Find where the given text appears and provide that cell's center as (X, Y) coordinate. 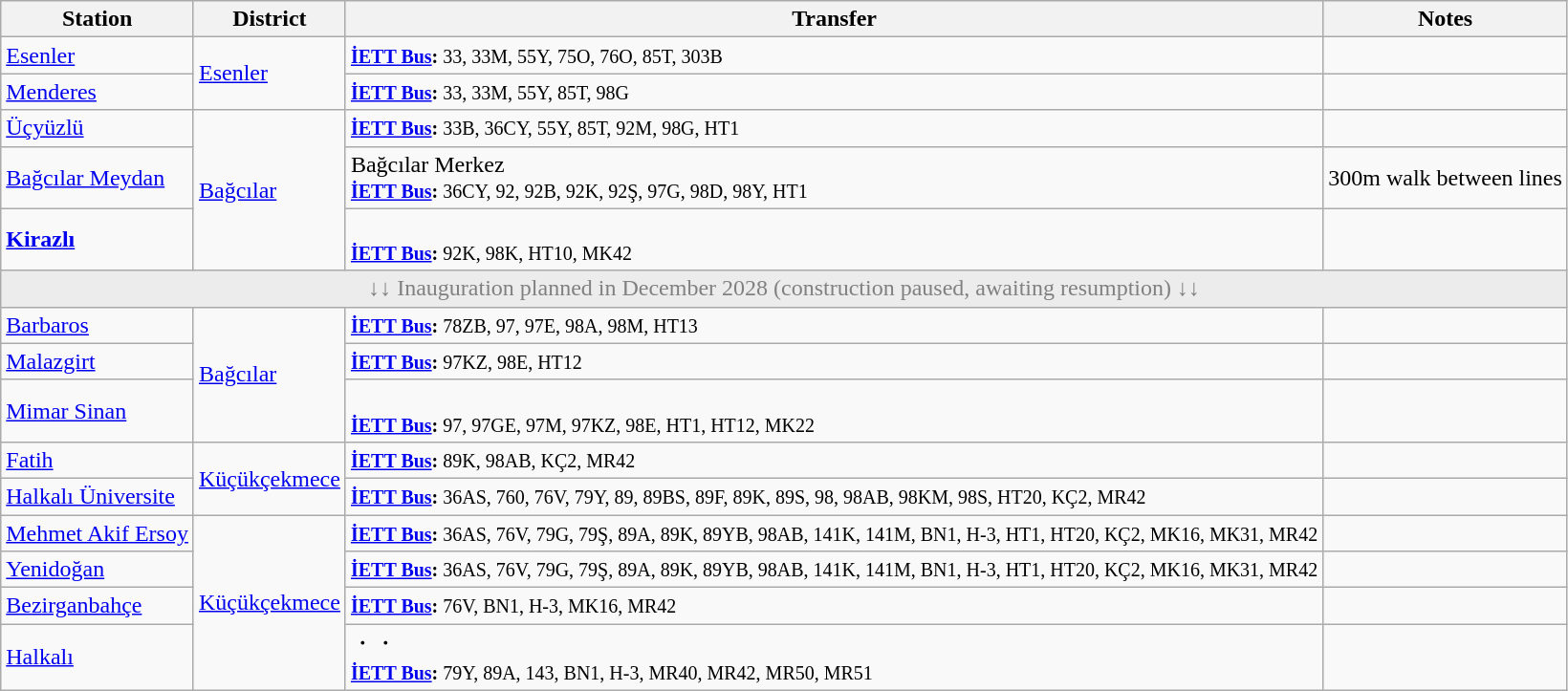
Fatih (98, 460)
Menderes (98, 92)
District (270, 19)
İETT Bus: 76V, BN1, H-3, MK16, MR42 (834, 606)
Bağcılar Meydan (98, 178)
İETT Bus: 89K, 98AB, KÇ2, MR42 (834, 460)
Halkalı Üniversite (98, 496)
İETT Bus: 36AS, 760, 76V, 79Y, 89, 89BS, 89F, 89K, 89S, 98, 98AB, 98KM, 98S, HT20, KÇ2, MR42 (834, 496)
Transfer (834, 19)
İETT Bus: 33, 33M, 55Y, 75O, 76O, 85T, 303B (834, 55)
Üçyüzlü (98, 128)
Bağcılar MerkezİETT Bus: 36CY, 92, 92B, 92K, 92Ş, 97G, 98D, 98Y, HT1 (834, 178)
Kirazlı (98, 239)
Barbaros (98, 325)
Notes (1446, 19)
Halkalı (98, 658)
Mehmet Akif Ersoy (98, 532)
Station (98, 19)
・・İETT Bus: 79Y, 89A, 143, BN1, H-3, MR40, MR42, MR50, MR51 (834, 658)
İETT Bus: 97, 97GE, 97M, 97KZ, 98E, HT1, HT12, MK22 (834, 411)
↓↓ Inauguration planned in December 2028 (construction paused, awaiting resumption) ↓↓ (784, 289)
Yenidoğan (98, 570)
İETT Bus: 33B, 36CY, 55Y, 85T, 92M, 98G, HT1 (834, 128)
Mimar Sinan (98, 411)
İETT Bus: 78ZB, 97, 97E, 98A, 98M, HT13 (834, 325)
İETT Bus: 33, 33M, 55Y, 85T, 98G (834, 92)
Malazgirt (98, 361)
300m walk between lines (1446, 178)
Bezirganbahçe (98, 606)
İETT Bus: 92K, 98K, HT10, MK42 (834, 239)
İETT Bus: 97KZ, 98E, HT12 (834, 361)
